Locate the cell with the specified text and output its [X, Y] center coordinate. 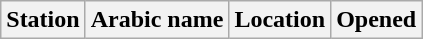
Opened [376, 20]
Location [280, 20]
Arabic name [157, 20]
Station [43, 20]
